Pinpoint the cell where the given text exists, returning its [X, Y] midpoint coordinate. 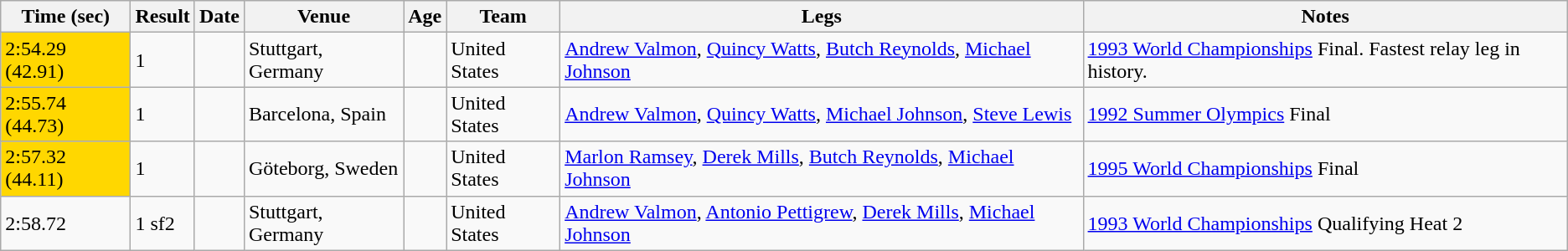
1 sf2 [162, 223]
2:55.74 (44.73) [65, 114]
Marlon Ramsey, Derek Mills, Butch Reynolds, Michael Johnson [822, 169]
Göteborg, Sweden [323, 169]
1993 World Championships Final. Fastest relay leg in history. [1325, 60]
Time (sec) [65, 17]
Date [219, 17]
Result [162, 17]
Andrew Valmon, Quincy Watts, Butch Reynolds, Michael Johnson [822, 60]
Age [426, 17]
Notes [1325, 17]
Venue [323, 17]
Team [503, 17]
1992 Summer Olympics Final [1325, 114]
1993 World Championships Qualifying Heat 2 [1325, 223]
1995 World Championships Final [1325, 169]
2:54.29 (42.91) [65, 60]
Andrew Valmon, Quincy Watts, Michael Johnson, Steve Lewis [822, 114]
2:58.72 [65, 223]
Barcelona, Spain [323, 114]
Andrew Valmon, Antonio Pettigrew, Derek Mills, Michael Johnson [822, 223]
Legs [822, 17]
2:57.32 (44.11) [65, 169]
